Extract the (X, Y) coordinate from the center of the cell holding the provided text.  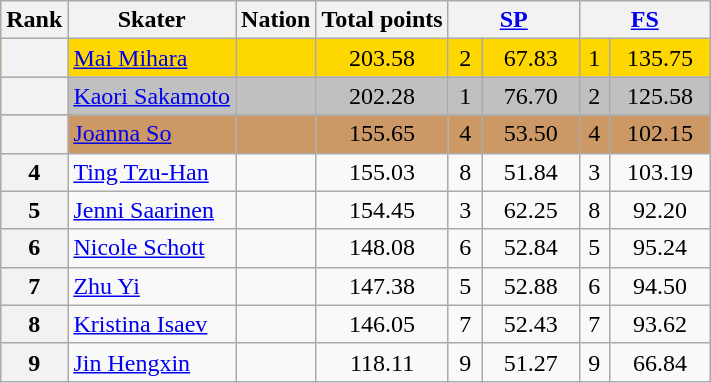
Jenni Saarinen (152, 210)
Kaori Sakamoto (152, 96)
62.25 (530, 210)
53.50 (530, 134)
Jin Hengxin (152, 362)
125.58 (660, 96)
66.84 (660, 362)
76.70 (530, 96)
135.75 (660, 58)
155.03 (382, 172)
103.19 (660, 172)
94.50 (660, 286)
Kristina Isaev (152, 324)
92.20 (660, 210)
155.65 (382, 134)
154.45 (382, 210)
118.11 (382, 362)
203.58 (382, 58)
146.05 (382, 324)
52.88 (530, 286)
147.38 (382, 286)
Ting Tzu-Han (152, 172)
51.27 (530, 362)
148.08 (382, 248)
SP (514, 20)
52.43 (530, 324)
Rank (34, 20)
Mai Mihara (152, 58)
Joanna So (152, 134)
93.62 (660, 324)
Total points (382, 20)
202.28 (382, 96)
67.83 (530, 58)
51.84 (530, 172)
Skater (152, 20)
Zhu Yi (152, 286)
95.24 (660, 248)
Nation (276, 20)
Nicole Schott (152, 248)
FS (644, 20)
52.84 (530, 248)
102.15 (660, 134)
